Search for the cell housing the specified text and yield its (x, y) center coordinate. 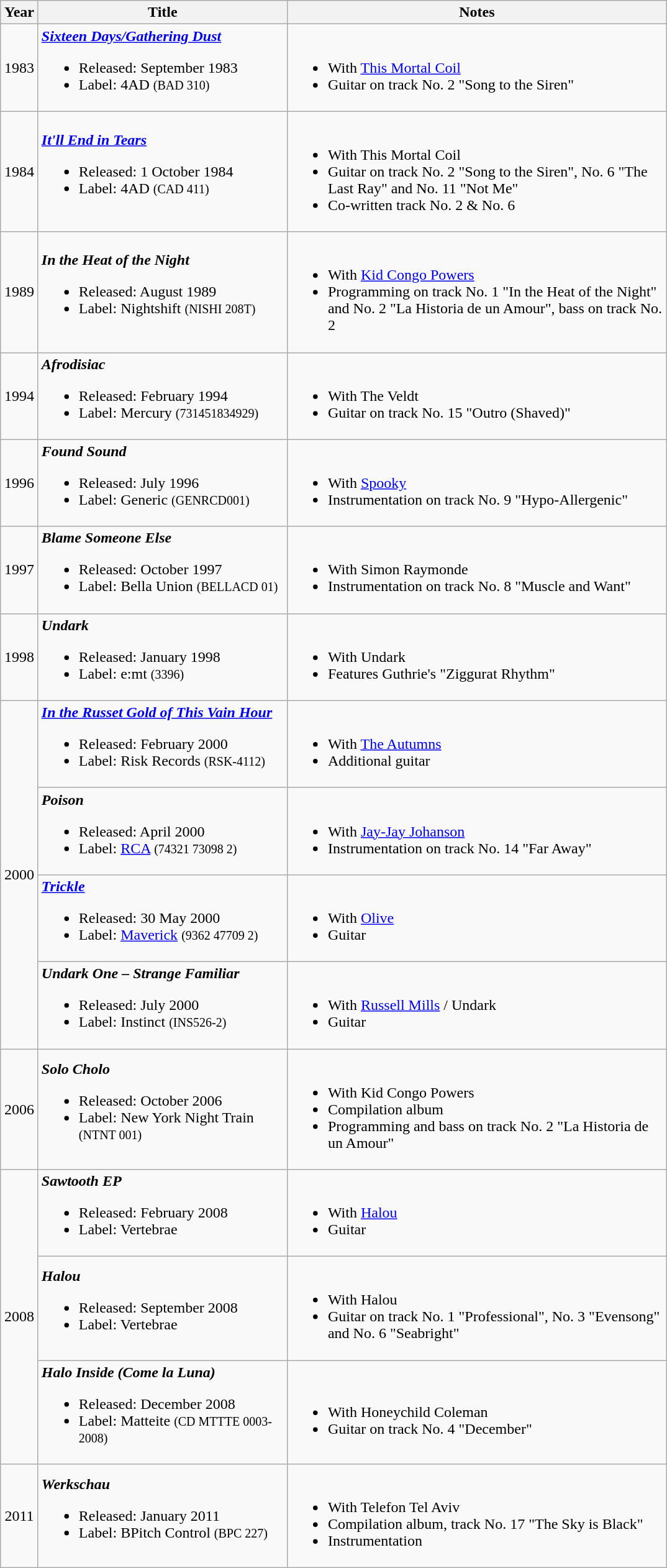
With Russell Mills / UndarkGuitar (477, 1005)
With The AutumnsAdditional guitar (477, 744)
With UndarkFeatures Guthrie's "Ziggurat Rhythm" (477, 657)
With This Mortal CoilGuitar on track No. 2 "Song to the Siren" (477, 68)
It'll End in TearsReleased: 1 October 1984Label: 4AD (CAD 411) (163, 172)
PoisonReleased: April 2000Label: RCA (74321 73098 2) (163, 831)
Sixteen Days/Gathering DustReleased: September 1983Label: 4AD (BAD 310) (163, 68)
Year (20, 12)
With Telefon Tel AvivCompilation album, track No. 17 "The Sky is Black"Instrumentation (477, 1516)
UndarkReleased: January 1998Label: e:mt (3396) (163, 657)
In the Russet Gold of This Vain HourReleased: February 2000Label: Risk Records (RSK-4112) (163, 744)
Found SoundReleased: July 1996Label: Generic (GENRCD001) (163, 483)
1996 (20, 483)
With HalouGuitar on track No. 1 "Professional", No. 3 "Evensong" and No. 6 "Seabright" (477, 1309)
HalouReleased: September 2008Label: Vertebrae (163, 1309)
1998 (20, 657)
With HalouGuitar (477, 1213)
With Kid Congo PowersProgramming on track No. 1 "In the Heat of the Night" and No. 2 "La Historia de un Amour", bass on track No. 2 (477, 292)
Title (163, 12)
TrickleReleased: 30 May 2000Label: Maverick (9362 47709 2) (163, 918)
1983 (20, 68)
Blame Someone ElseReleased: October 1997Label: Bella Union (BELLACD 01) (163, 570)
With Honeychild ColemanGuitar on track No. 4 "December" (477, 1412)
With OliveGuitar (477, 918)
AfrodisiacReleased: February 1994Label: Mercury (731451834929) (163, 396)
2011 (20, 1516)
WerkschauReleased: January 2011Label: BPitch Control (BPC 227) (163, 1516)
In the Heat of the NightReleased: August 1989Label: Nightshift (NISHI 208T) (163, 292)
With SpookyInstrumentation on track No. 9 "Hypo-Allergenic" (477, 483)
1984 (20, 172)
Undark One – Strange FamiliarReleased: July 2000Label: Instinct (INS526-2) (163, 1005)
With This Mortal CoilGuitar on track No. 2 "Song to the Siren", No. 6 "The Last Ray" and No. 11 "Not Me"Co-written track No. 2 & No. 6 (477, 172)
With Simon RaymondeInstrumentation on track No. 8 "Muscle and Want" (477, 570)
With Kid Congo PowersCompilation albumProgramming and bass on track No. 2 "La Historia de un Amour" (477, 1109)
Notes (477, 12)
With Jay-Jay JohansonInstrumentation on track No. 14 "Far Away" (477, 831)
2000 (20, 874)
2006 (20, 1109)
1997 (20, 570)
2008 (20, 1317)
Solo CholoReleased: October 2006Label: New York Night Train (NTNT 001) (163, 1109)
1994 (20, 396)
Halo Inside (Come la Luna)Released: December 2008Label: Matteite (CD MTTTE 0003-2008) (163, 1412)
With The VeldtGuitar on track No. 15 "Outro (Shaved)" (477, 396)
Sawtooth EPReleased: February 2008Label: Vertebrae (163, 1213)
1989 (20, 292)
